Locate the cell with the specified text and output its (x, y) center coordinate. 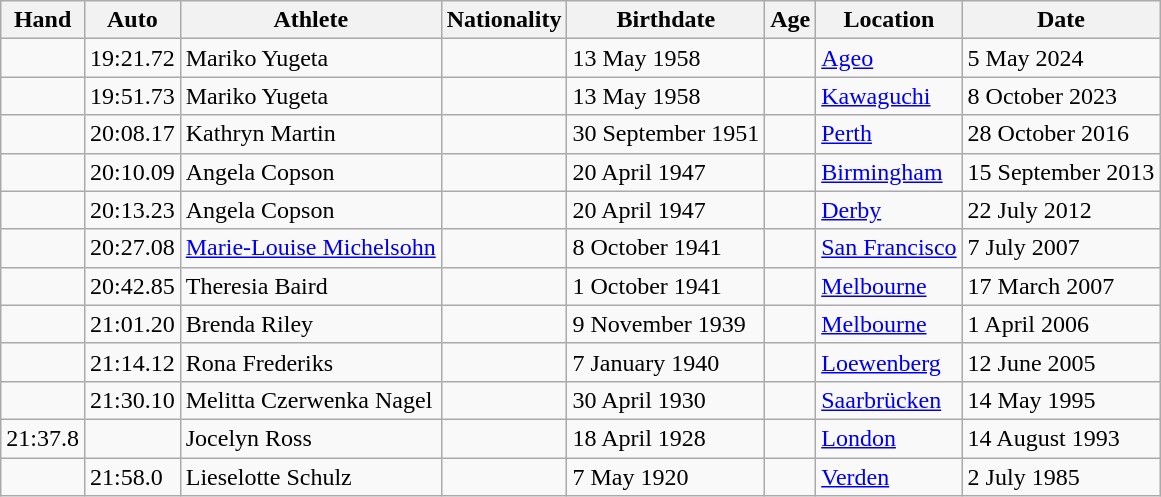
Theresia Baird (310, 286)
Birmingham (889, 172)
Derby (889, 210)
9 November 1939 (666, 324)
20:27.08 (132, 248)
12 June 2005 (1061, 362)
21:58.0 (132, 477)
20:08.17 (132, 134)
Lieselotte Schulz (310, 477)
1 April 2006 (1061, 324)
San Francisco (889, 248)
Loewenberg (889, 362)
Marie-Louise Michelsohn (310, 248)
22 July 2012 (1061, 210)
7 January 1940 (666, 362)
14 May 1995 (1061, 400)
Kathryn Martin (310, 134)
Location (889, 20)
20:10.09 (132, 172)
Brenda Riley (310, 324)
Melitta Czerwenka Nagel (310, 400)
20:42.85 (132, 286)
7 July 2007 (1061, 248)
30 April 1930 (666, 400)
Birthdate (666, 20)
Saarbrücken (889, 400)
Auto (132, 20)
15 September 2013 (1061, 172)
8 October 2023 (1061, 96)
21:37.8 (43, 438)
5 May 2024 (1061, 58)
2 July 1985 (1061, 477)
Verden (889, 477)
20:13.23 (132, 210)
Age (790, 20)
19:21.72 (132, 58)
Nationality (504, 20)
Hand (43, 20)
14 August 1993 (1061, 438)
Date (1061, 20)
Perth (889, 134)
London (889, 438)
Ageo (889, 58)
30 September 1951 (666, 134)
21:01.20 (132, 324)
Rona Frederiks (310, 362)
28 October 2016 (1061, 134)
19:51.73 (132, 96)
8 October 1941 (666, 248)
21:14.12 (132, 362)
17 March 2007 (1061, 286)
1 October 1941 (666, 286)
Athlete (310, 20)
Kawaguchi (889, 96)
Jocelyn Ross (310, 438)
18 April 1928 (666, 438)
21:30.10 (132, 400)
7 May 1920 (666, 477)
